Output the [X, Y] coordinate of the center of the cell containing the given text.  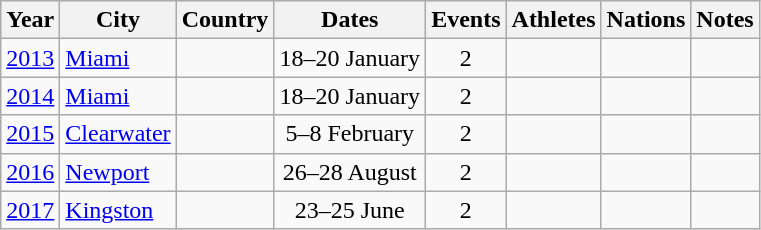
Country [225, 20]
2014 [30, 96]
Dates [350, 20]
Nations [646, 20]
Clearwater [118, 134]
Kingston [118, 210]
Year [30, 20]
23–25 June [350, 210]
26–28 August [350, 172]
Notes [725, 20]
Newport [118, 172]
2013 [30, 58]
City [118, 20]
Events [466, 20]
2016 [30, 172]
2015 [30, 134]
2017 [30, 210]
Athletes [554, 20]
5–8 February [350, 134]
